Provide the (x, y) coordinate of the cell's center where the given text is located.  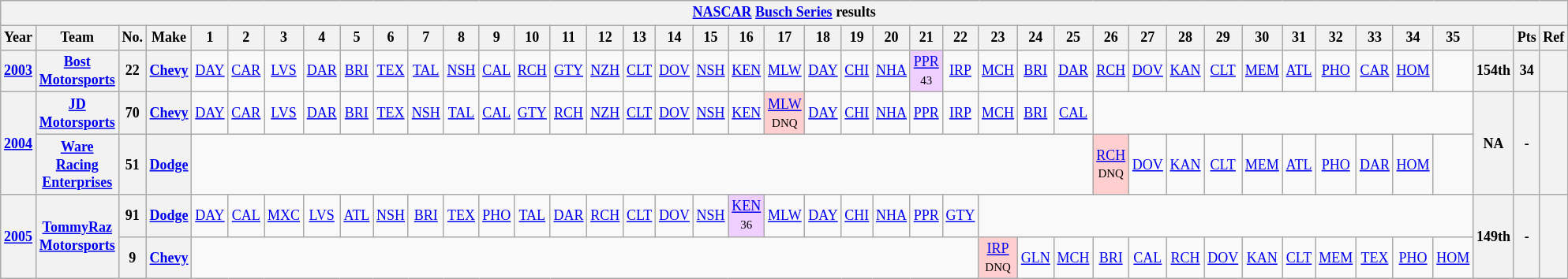
Ware Racing Enterprises (77, 164)
14 (675, 38)
8 (461, 38)
33 (1375, 38)
24 (1035, 38)
28 (1185, 38)
Bost Motorsports (77, 71)
12 (605, 38)
23 (998, 38)
NASCAR Busch Series results (784, 13)
NA (1494, 143)
Year (19, 38)
91 (133, 216)
70 (133, 113)
16 (747, 38)
25 (1073, 38)
27 (1148, 38)
MLWDNQ (784, 113)
10 (532, 38)
30 (1263, 38)
3 (284, 38)
Make (169, 38)
1 (210, 38)
154th (1494, 71)
Ref (1554, 38)
4 (322, 38)
PPR43 (926, 71)
15 (710, 38)
RCHDNQ (1111, 164)
GLN (1035, 258)
18 (823, 38)
26 (1111, 38)
Team (77, 38)
31 (1299, 38)
5 (357, 38)
No. (133, 38)
2003 (19, 71)
13 (639, 38)
17 (784, 38)
2 (246, 38)
32 (1336, 38)
20 (892, 38)
MXC (284, 216)
7 (426, 38)
TommyRaz Motorsports (77, 236)
19 (857, 38)
KEN36 (747, 216)
IRPDNQ (998, 258)
11 (568, 38)
51 (133, 164)
35 (1454, 38)
2005 (19, 236)
6 (391, 38)
149th (1494, 236)
2004 (19, 143)
29 (1223, 38)
JD Motorsports (77, 113)
Pts (1526, 38)
21 (926, 38)
